Find where the given text appears and provide that cell's center as [X, Y] coordinate. 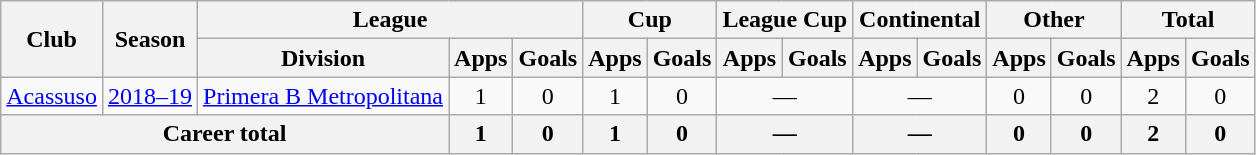
Primera B Metropolitana [324, 96]
Total [1188, 20]
Club [52, 39]
Acassuso [52, 96]
2018–19 [150, 96]
Other [1054, 20]
Career total [225, 134]
Continental [920, 20]
Division [324, 58]
Season [150, 39]
League [390, 20]
Cup [650, 20]
League Cup [785, 20]
